Output the [X, Y] coordinate of the center of the cell containing the given text.  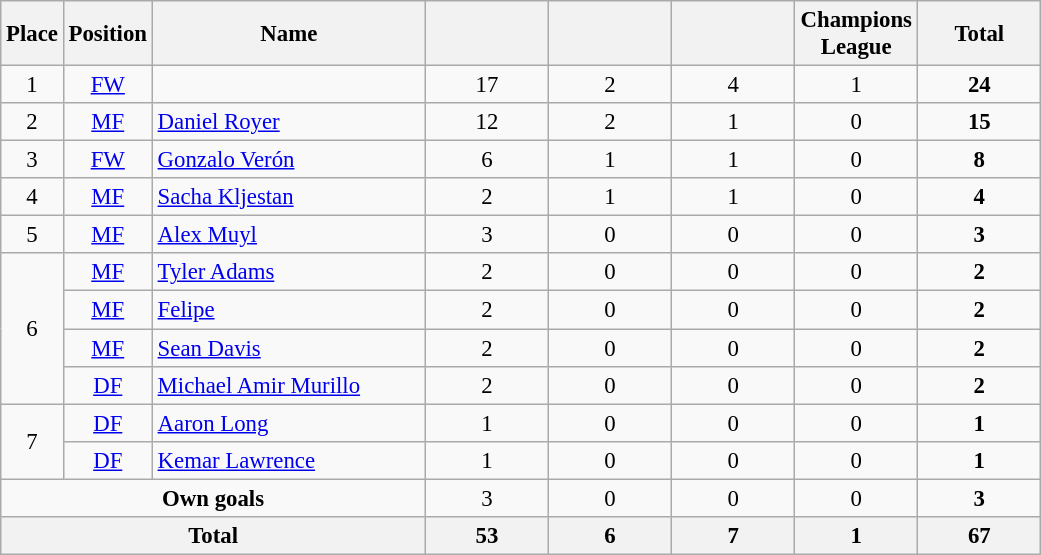
Place [32, 34]
12 [486, 122]
Kemar Lawrence [288, 460]
Michael Amir Murillo [288, 385]
Sacha Kljestan [288, 197]
Champions League [856, 34]
Daniel Royer [288, 122]
Alex Muyl [288, 235]
Gonzalo Verón [288, 160]
5 [32, 235]
8 [980, 160]
24 [980, 85]
Felipe [288, 310]
Own goals [214, 498]
53 [486, 536]
15 [980, 122]
Aaron Long [288, 423]
Position [108, 34]
Sean Davis [288, 348]
Tyler Adams [288, 273]
17 [486, 85]
67 [980, 536]
Name [288, 34]
